Pinpoint the cell where the given text exists, returning its (x, y) midpoint coordinate. 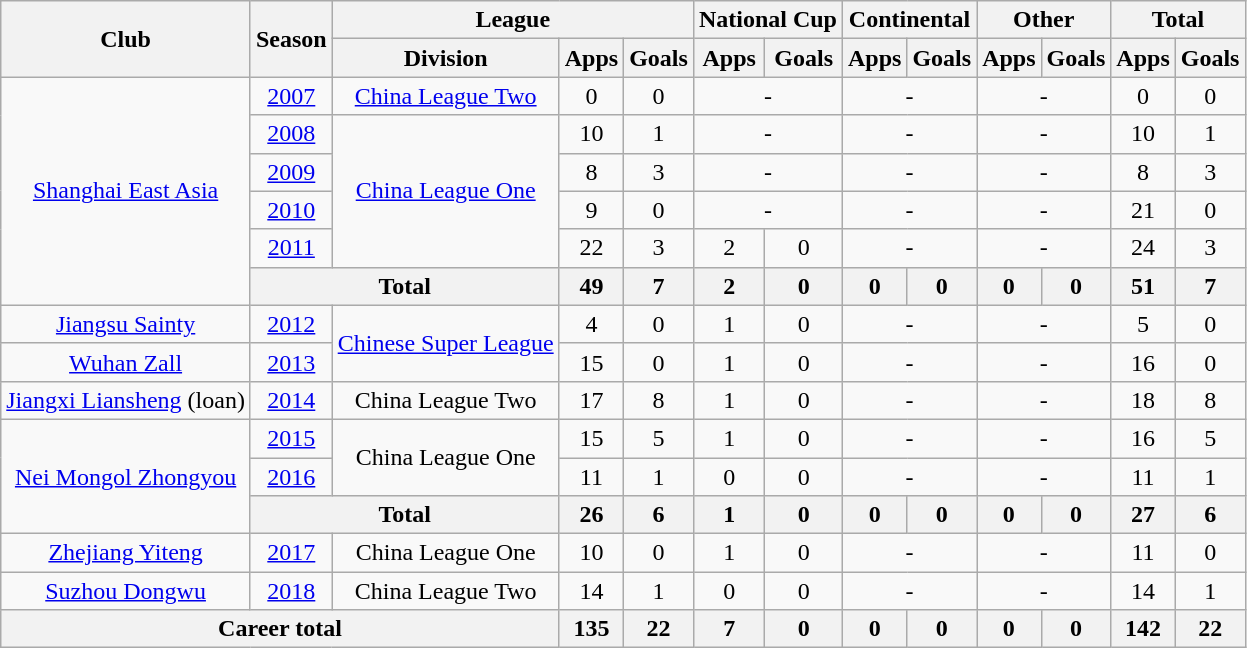
2009 (291, 172)
2017 (291, 553)
2016 (291, 477)
2008 (291, 134)
Wuhan Zall (126, 362)
51 (1143, 286)
26 (591, 515)
National Cup (768, 20)
Nei Mongol Zhongyou (126, 476)
League (512, 20)
4 (591, 324)
Other (1044, 20)
Jiangxi Liansheng (loan) (126, 400)
Division (446, 58)
Jiangsu Sainty (126, 324)
Continental (909, 20)
2018 (291, 591)
27 (1143, 515)
24 (1143, 248)
18 (1143, 400)
Career total (280, 629)
Zhejiang Yiteng (126, 553)
2010 (291, 210)
21 (1143, 210)
Suzhou Dongwu (126, 591)
Club (126, 39)
9 (591, 210)
Shanghai East Asia (126, 191)
2012 (291, 324)
142 (1143, 629)
49 (591, 286)
17 (591, 400)
2014 (291, 400)
2013 (291, 362)
Season (291, 39)
2007 (291, 96)
Chinese Super League (446, 343)
135 (591, 629)
2015 (291, 438)
2011 (291, 248)
